Detect which cell encompasses the target text, then output its (X, Y) center coordinate. 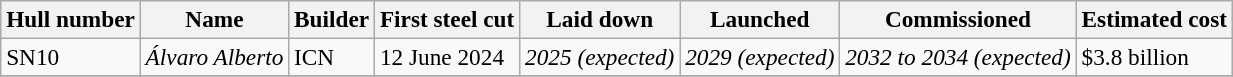
First steel cut (448, 19)
Estimated cost (1154, 19)
Commissioned (958, 19)
Launched (760, 19)
ICN (332, 57)
2029 (expected) (760, 57)
Builder (332, 19)
SN10 (70, 57)
Name (214, 19)
Laid down (600, 19)
Hull number (70, 19)
12 June 2024 (448, 57)
$3.8 billion (1154, 57)
2025 (expected) (600, 57)
Álvaro Alberto (214, 57)
2032 to 2034 (expected) (958, 57)
